Identify which cell holds the provided text, then report its (X, Y) central coordinate. 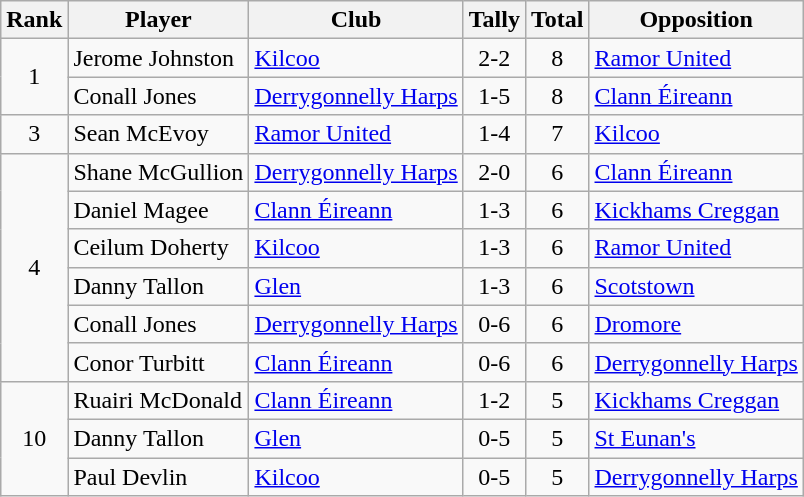
Daniel Magee (158, 210)
1-5 (494, 96)
Total (557, 20)
Opposition (696, 20)
Ruairi McDonald (158, 400)
Dromore (696, 324)
Player (158, 20)
3 (34, 134)
Tally (494, 20)
1-4 (494, 134)
St Eunan's (696, 438)
2-0 (494, 172)
Club (356, 20)
4 (34, 267)
Sean McEvoy (158, 134)
Paul Devlin (158, 477)
Jerome Johnston (158, 58)
Rank (34, 20)
Shane McGullion (158, 172)
1 (34, 77)
10 (34, 438)
Scotstown (696, 286)
Conor Turbitt (158, 362)
1-2 (494, 400)
2-2 (494, 58)
Ceilum Doherty (158, 248)
7 (557, 134)
